Find where the given text appears and provide that cell's center as [x, y] coordinate. 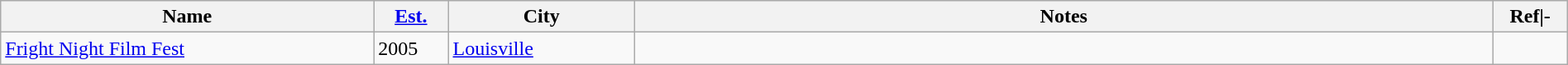
Fright Night Film Fest [187, 48]
Est. [411, 17]
Ref|- [1530, 17]
Notes [1064, 17]
2005 [411, 48]
City [542, 17]
Louisville [542, 48]
Name [187, 17]
